Capture the cell that displays the provided text and extract its (X, Y) central coordinate. 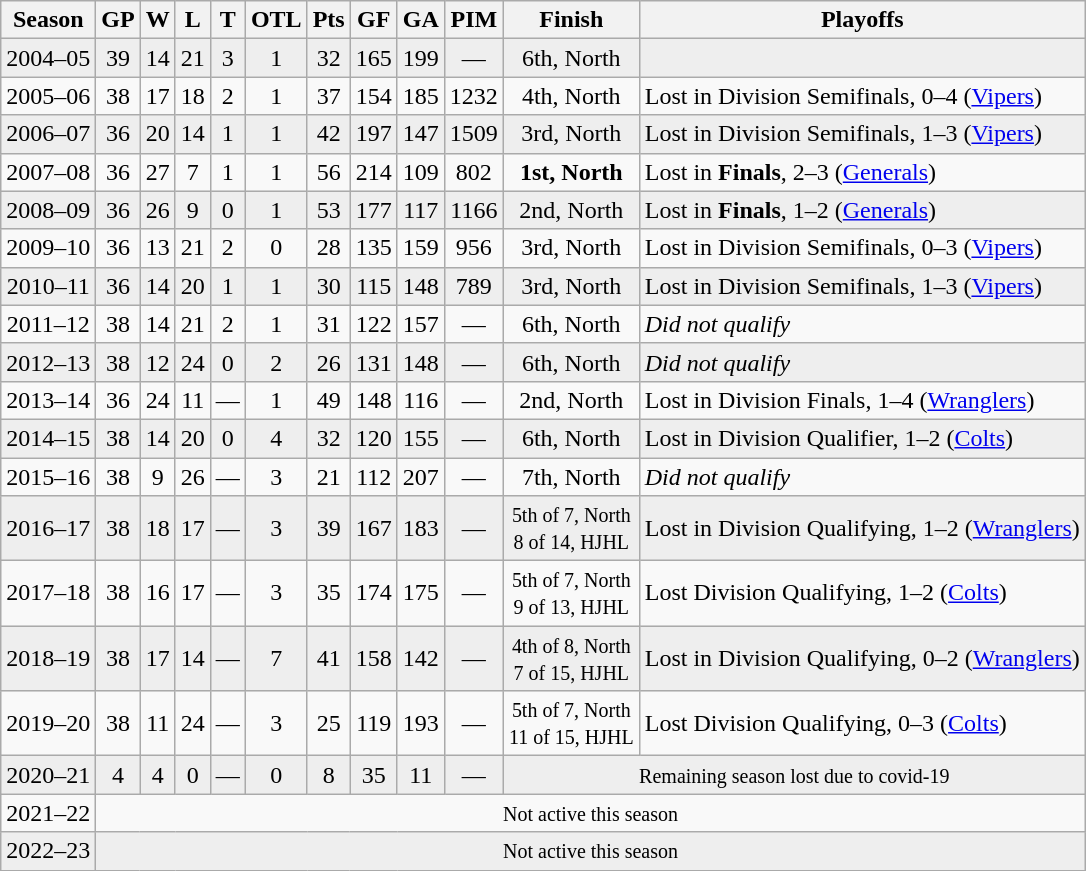
122 (374, 324)
Pts (328, 20)
207 (420, 477)
2016–17 (48, 528)
197 (374, 134)
2020–21 (48, 775)
2022–23 (48, 851)
Lost Division Qualifying, 1–2 (Colts) (862, 594)
2007–08 (48, 172)
789 (474, 286)
131 (374, 362)
30 (328, 286)
183 (420, 528)
116 (420, 400)
Lost in Finals, 2–3 (Generals) (862, 172)
2005–06 (48, 96)
56 (328, 172)
Lost in Division Semifinals, 0–3 (Vipers) (862, 248)
177 (374, 210)
25 (328, 724)
Season (48, 20)
159 (420, 248)
7th, North (571, 477)
1166 (474, 210)
2015–16 (48, 477)
PIM (474, 20)
2004–05 (48, 58)
1509 (474, 134)
185 (420, 96)
2014–15 (48, 438)
2010–11 (48, 286)
802 (474, 172)
2018–19 (48, 658)
165 (374, 58)
956 (474, 248)
119 (374, 724)
117 (420, 210)
120 (374, 438)
109 (420, 172)
157 (420, 324)
2021–22 (48, 813)
2006–07 (48, 134)
GA (420, 20)
Lost Division Qualifying, 0–3 (Colts) (862, 724)
158 (374, 658)
16 (158, 594)
4th, North (571, 96)
Playoffs (862, 20)
Remaining season lost due to covid-19 (794, 775)
214 (374, 172)
199 (420, 58)
T (228, 20)
12 (158, 362)
L (192, 20)
Lost in Division Finals, 1–4 (Wranglers) (862, 400)
Lost in Division Qualifier, 1–2 (Colts) (862, 438)
42 (328, 134)
Finish (571, 20)
4th of 8, North7 of 15, HJHL (571, 658)
174 (374, 594)
2009–10 (48, 248)
GP (118, 20)
2012–13 (48, 362)
1st, North (571, 172)
135 (374, 248)
W (158, 20)
Lost in Division Qualifying, 1–2 (Wranglers) (862, 528)
Lost in Finals, 1–2 (Generals) (862, 210)
49 (328, 400)
Lost in Division Semifinals, 0–4 (Vipers) (862, 96)
2008–09 (48, 210)
GF (374, 20)
2013–14 (48, 400)
5th of 7, North9 of 13, HJHL (571, 594)
2017–18 (48, 594)
53 (328, 210)
31 (328, 324)
167 (374, 528)
5th of 7, North11 of 15, HJHL (571, 724)
41 (328, 658)
2011–12 (48, 324)
155 (420, 438)
2019–20 (48, 724)
1232 (474, 96)
175 (420, 594)
27 (158, 172)
147 (420, 134)
142 (420, 658)
Lost in Division Qualifying, 0–2 (Wranglers) (862, 658)
115 (374, 286)
193 (420, 724)
154 (374, 96)
OTL (276, 20)
8 (328, 775)
37 (328, 96)
112 (374, 477)
13 (158, 248)
28 (328, 248)
5th of 7, North8 of 14, HJHL (571, 528)
